For the text-containing cell, return its midpoint in [X, Y] coordinate format. 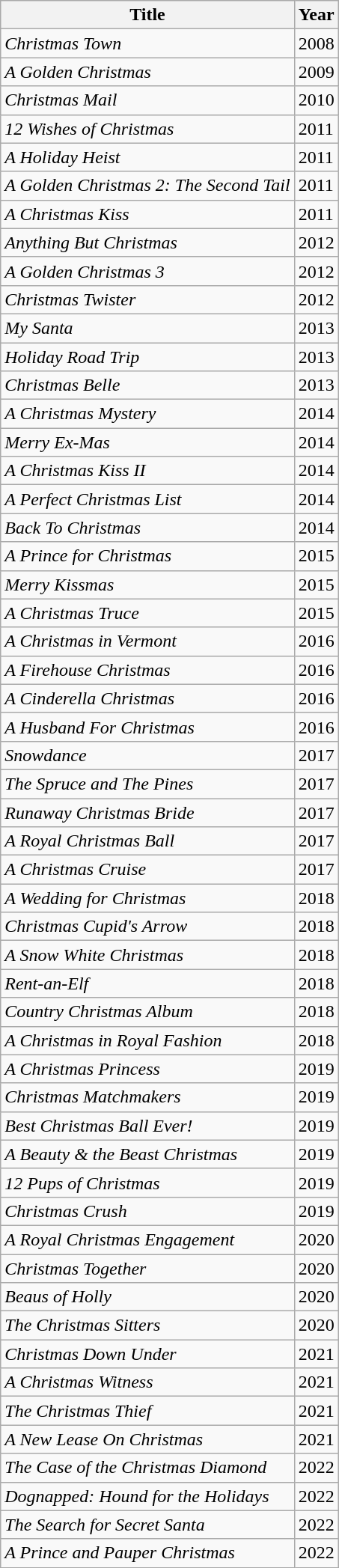
Christmas Together [147, 1269]
A Golden Christmas 2: The Second Tail [147, 186]
A Perfect Christmas List [147, 499]
A Christmas Kiss [147, 214]
Year [316, 15]
A Husband For Christmas [147, 727]
Christmas Twister [147, 299]
12 Pups of Christmas [147, 1183]
A Christmas in Vermont [147, 641]
Christmas Mail [147, 100]
2008 [316, 43]
Best Christmas Ball Ever! [147, 1126]
A Firehouse Christmas [147, 670]
A Christmas Princess [147, 1069]
A Golden Christmas 3 [147, 271]
The Search for Secret Santa [147, 1525]
A Christmas Mystery [147, 414]
Christmas Town [147, 43]
A Christmas Truce [147, 613]
Merry Kissmas [147, 585]
Runaway Christmas Bride [147, 812]
Snowdance [147, 755]
12 Wishes of Christmas [147, 129]
A Christmas Cruise [147, 870]
Back To Christmas [147, 528]
Title [147, 15]
A Christmas in Royal Fashion [147, 1040]
The Christmas Thief [147, 1411]
A Beauty & the Beast Christmas [147, 1154]
2009 [316, 72]
A Christmas Witness [147, 1382]
Christmas Down Under [147, 1354]
Anything But Christmas [147, 242]
My Santa [147, 328]
Christmas Belle [147, 385]
A New Lease On Christmas [147, 1439]
Holiday Road Trip [147, 357]
Christmas Crush [147, 1211]
Country Christmas Album [147, 1012]
A Snow White Christmas [147, 955]
A Royal Christmas Ball [147, 841]
Christmas Matchmakers [147, 1097]
Rent-an-Elf [147, 983]
A Wedding for Christmas [147, 898]
2010 [316, 100]
Dognapped: Hound for the Holidays [147, 1496]
A Prince and Pauper Christmas [147, 1553]
Merry Ex-Mas [147, 442]
A Golden Christmas [147, 72]
A Royal Christmas Engagement [147, 1239]
A Cinderella Christmas [147, 698]
A Prince for Christmas [147, 556]
The Spruce and The Pines [147, 784]
Christmas Cupid's Arrow [147, 927]
A Holiday Heist [147, 157]
The Case of the Christmas Diamond [147, 1468]
Beaus of Holly [147, 1297]
A Christmas Kiss II [147, 471]
The Christmas Sitters [147, 1326]
